Detect which cell encompasses the target text, then output its (x, y) center coordinate. 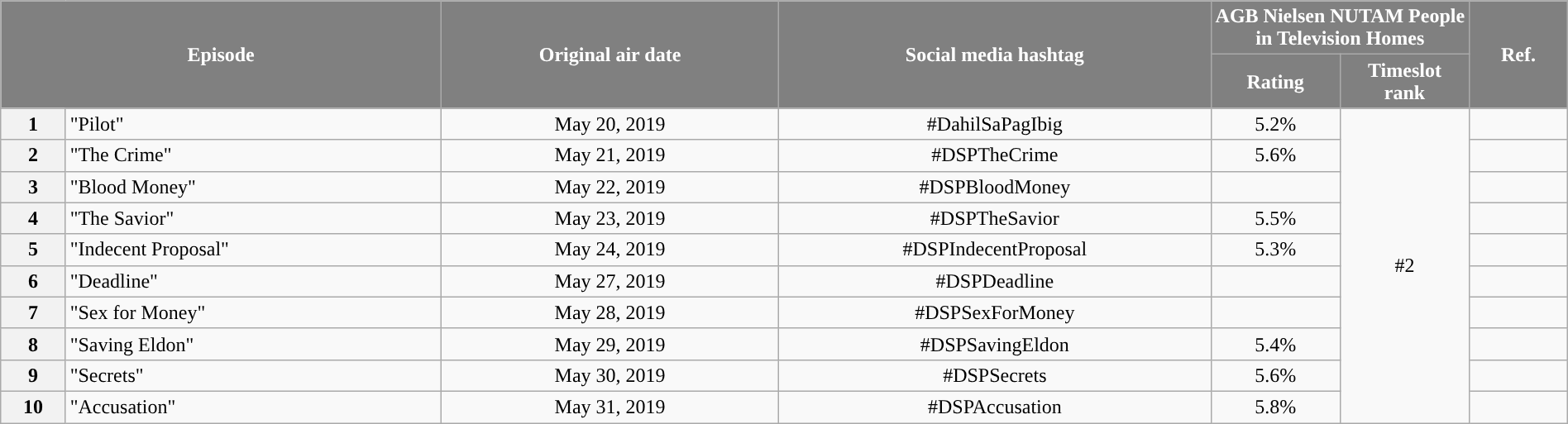
"Saving Eldon" (253, 344)
8 (33, 344)
Original air date (610, 55)
May 20, 2019 (610, 124)
May 28, 2019 (610, 312)
AGB Nielsen NUTAM People in Television Homes (1340, 28)
May 21, 2019 (610, 155)
May 31, 2019 (610, 407)
May 30, 2019 (610, 375)
#DSPTheCrime (995, 155)
5.3% (1275, 250)
#DSPSexForMoney (995, 312)
Episode (222, 55)
#2 (1404, 266)
#DSPDeadline (995, 281)
"Sex for Money" (253, 312)
"Secrets" (253, 375)
Rating (1275, 81)
Social media hashtag (995, 55)
"Accusation" (253, 407)
10 (33, 407)
May 29, 2019 (610, 344)
May 23, 2019 (610, 218)
7 (33, 312)
Timeslotrank (1404, 81)
"The Crime" (253, 155)
"Pilot" (253, 124)
May 24, 2019 (610, 250)
#DSPTheSavior (995, 218)
#DSPBloodMoney (995, 187)
4 (33, 218)
5 (33, 250)
"Deadline" (253, 281)
"The Savior" (253, 218)
9 (33, 375)
5.4% (1275, 344)
"Blood Money" (253, 187)
2 (33, 155)
1 (33, 124)
5.5% (1275, 218)
May 27, 2019 (610, 281)
Ref. (1518, 55)
#DSPSecrets (995, 375)
#DSPAccusation (995, 407)
#DahilSaPagIbig (995, 124)
"Indecent Proposal" (253, 250)
May 22, 2019 (610, 187)
5.8% (1275, 407)
5.2% (1275, 124)
6 (33, 281)
3 (33, 187)
#DSPIndecentProposal (995, 250)
#DSPSavingEldon (995, 344)
